Extract the (X, Y) coordinate from the center of the cell holding the provided text.  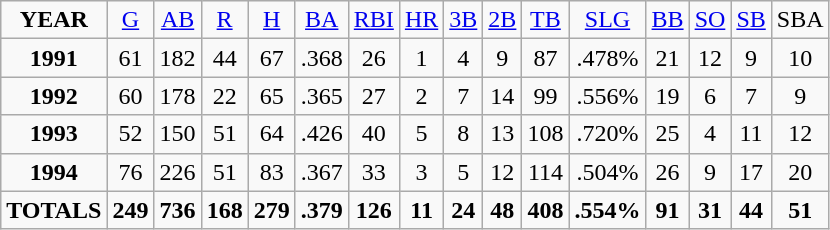
24 (464, 210)
108 (546, 134)
48 (502, 210)
.367 (322, 172)
13 (502, 134)
52 (130, 134)
H (272, 20)
65 (272, 96)
10 (800, 58)
126 (374, 210)
1994 (54, 172)
20 (800, 172)
27 (374, 96)
33 (374, 172)
99 (546, 96)
14 (502, 96)
HR (421, 20)
279 (272, 210)
RBI (374, 20)
TOTALS (54, 210)
.554% (608, 210)
BB (668, 20)
178 (178, 96)
60 (130, 96)
YEAR (54, 20)
SO (710, 20)
SLG (608, 20)
17 (751, 172)
19 (668, 96)
1991 (54, 58)
1992 (54, 96)
2 (421, 96)
.379 (322, 210)
67 (272, 58)
3 (421, 172)
8 (464, 134)
G (130, 20)
.504% (608, 172)
91 (668, 210)
249 (130, 210)
61 (130, 58)
64 (272, 134)
83 (272, 172)
114 (546, 172)
.426 (322, 134)
25 (668, 134)
22 (224, 96)
76 (130, 172)
40 (374, 134)
6 (710, 96)
SBA (800, 20)
TB (546, 20)
.556% (608, 96)
.365 (322, 96)
.720% (608, 134)
408 (546, 210)
3B (464, 20)
150 (178, 134)
87 (546, 58)
.368 (322, 58)
R (224, 20)
.478% (608, 58)
1 (421, 58)
168 (224, 210)
AB (178, 20)
SB (751, 20)
1993 (54, 134)
BA (322, 20)
31 (710, 210)
226 (178, 172)
2B (502, 20)
21 (668, 58)
736 (178, 210)
182 (178, 58)
